Detect which cell encompasses the target text, then output its (x, y) center coordinate. 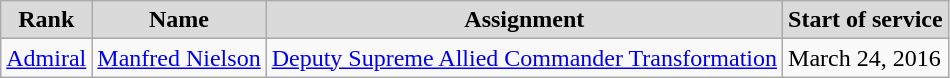
Assignment (524, 20)
March 24, 2016 (866, 58)
Start of service (866, 20)
Name (179, 20)
Rank (46, 20)
Admiral (46, 58)
Deputy Supreme Allied Commander Transformation (524, 58)
Manfred Nielson (179, 58)
